From the cell containing the given text, extract its center point as [X, Y] coordinate. 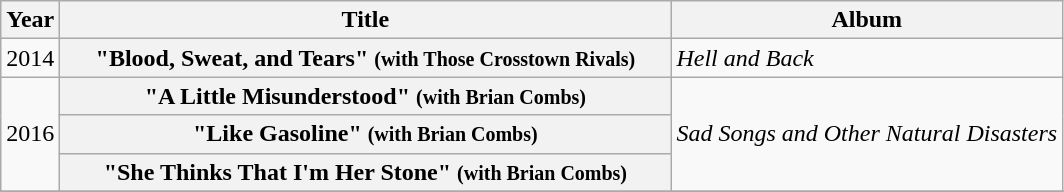
"Blood, Sweat, and Tears" (with Those Crosstown Rivals) [366, 58]
Title [366, 20]
"She Thinks That I'm Her Stone" (with Brian Combs) [366, 172]
2016 [30, 134]
"Like Gasoline" (with Brian Combs) [366, 134]
Sad Songs and Other Natural Disasters [867, 134]
"A Little Misunderstood" (with Brian Combs) [366, 96]
2014 [30, 58]
Hell and Back [867, 58]
Album [867, 20]
Year [30, 20]
